Identify which cell holds the provided text, then report its [X, Y] central coordinate. 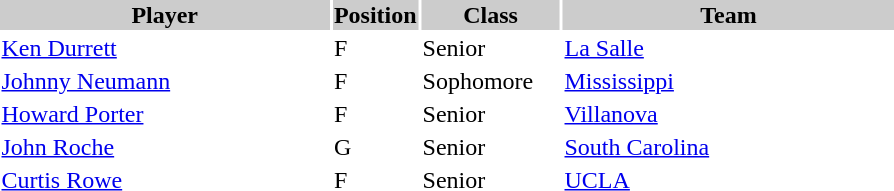
La Salle [728, 48]
Ken Durrett [164, 48]
John Roche [164, 147]
Sophomore [490, 81]
Class [490, 15]
Team [728, 15]
Johnny Neumann [164, 81]
Howard Porter [164, 114]
Player [164, 15]
Position [375, 15]
G [375, 147]
Mississippi [728, 81]
Villanova [728, 114]
South Carolina [728, 147]
